Detect which cell encompasses the target text, then output its (x, y) center coordinate. 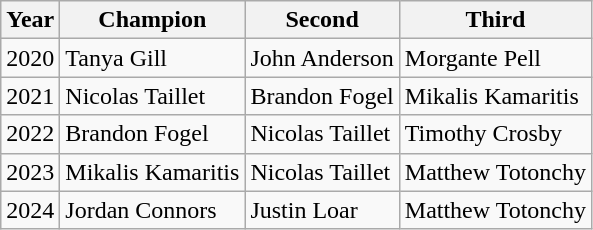
Year (30, 20)
Tanya Gill (152, 58)
Justin Loar (322, 210)
Champion (152, 20)
Morgante Pell (495, 58)
2024 (30, 210)
2020 (30, 58)
Jordan Connors (152, 210)
Timothy Crosby (495, 134)
Third (495, 20)
2023 (30, 172)
2022 (30, 134)
Second (322, 20)
2021 (30, 96)
John Anderson (322, 58)
